From the cell containing the given text, extract its center point as [X, Y] coordinate. 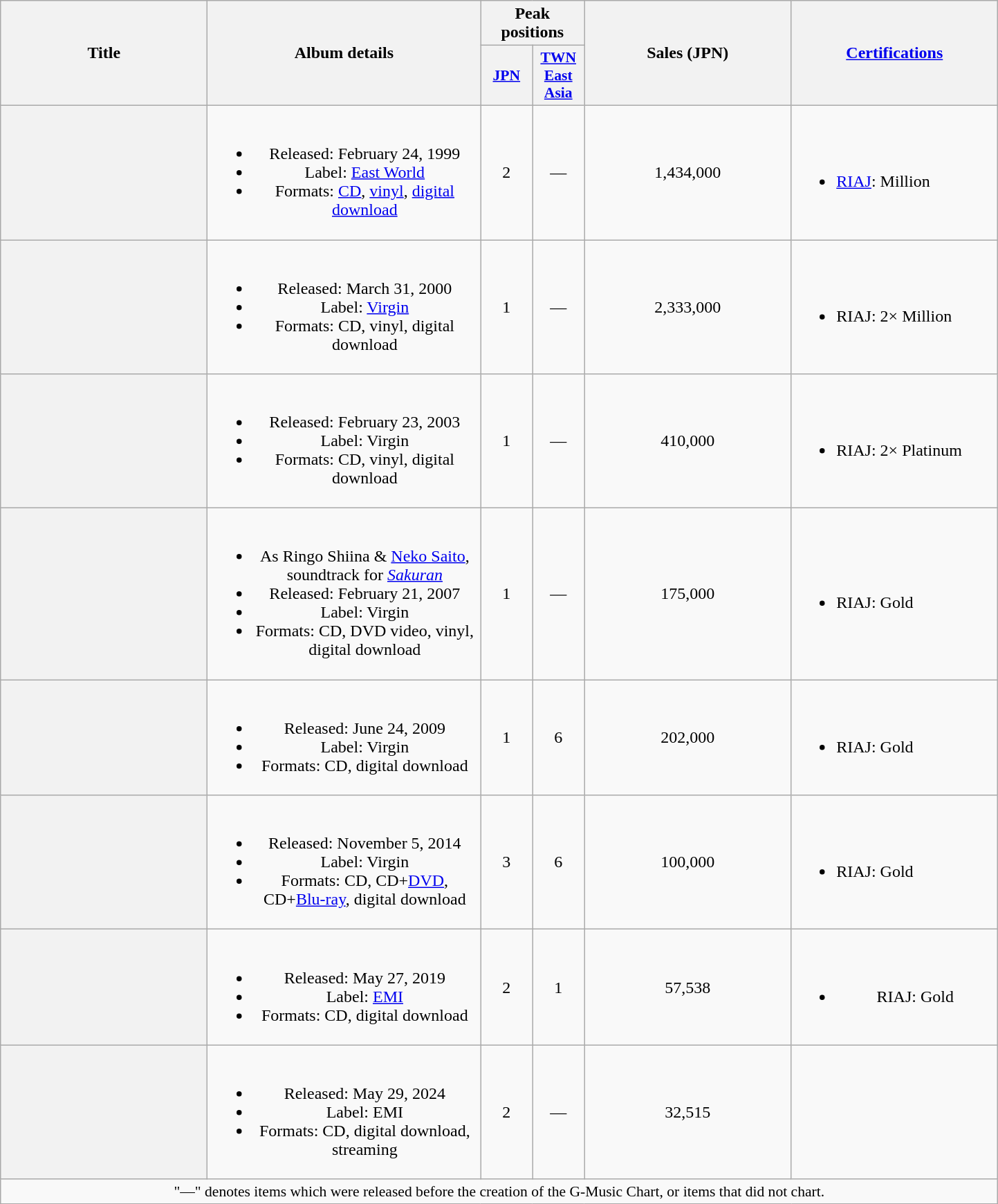
RIAJ: 2× Million [895, 306]
Released: May 27, 2019 Label: EMIFormats: CD, digital download [344, 988]
Released: March 31, 2000 Label: VirginFormats: CD, vinyl, digital download [344, 306]
32,515 [687, 1112]
RIAJ: Million [895, 172]
Released: February 24, 1999 Label: East WorldFormats: CD, vinyl, digital download [344, 172]
JPN [506, 76]
175,000 [687, 594]
Peak positions [533, 24]
Certifications [895, 53]
Released: June 24, 2009 Label: VirginFormats: CD, digital download [344, 737]
As Ringo Shiina & Neko Saito, soundtrack for SakuranReleased: February 21, 2007 Label: VirginFormats: CD, DVD video, vinyl, digital download [344, 594]
Album details [344, 53]
Released: November 5, 2014 Label: VirginFormats: CD, CD+DVD, CD+Blu-ray, digital download [344, 862]
Title [104, 53]
Sales (JPN) [687, 53]
410,000 [687, 441]
Released: February 23, 2003 Label: VirginFormats: CD, vinyl, digital download [344, 441]
100,000 [687, 862]
TWN East Asia [559, 76]
RIAJ: 2× Platinum [895, 441]
1,434,000 [687, 172]
3 [506, 862]
202,000 [687, 737]
57,538 [687, 988]
"—" denotes items which were released before the creation of the G-Music Chart, or items that did not chart. [499, 1192]
2,333,000 [687, 306]
Released: May 29, 2024Label: EMIFormats: CD, digital download, streaming [344, 1112]
